Determine the (X, Y) coordinate at the center of the cell enclosing the given text.  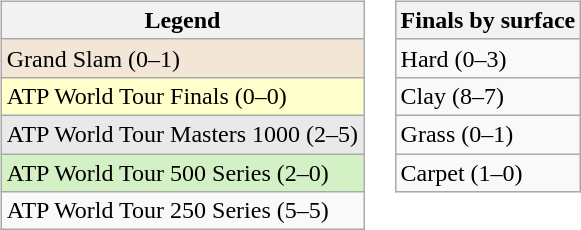
Finals by surface (488, 20)
Grand Slam (0–1) (182, 58)
Hard (0–3) (488, 58)
ATP World Tour 250 Series (5–5) (182, 211)
ATP World Tour Finals (0–0) (182, 96)
Carpet (1–0) (488, 173)
ATP World Tour Masters 1000 (2–5) (182, 134)
Grass (0–1) (488, 134)
ATP World Tour 500 Series (2–0) (182, 173)
Clay (8–7) (488, 96)
Legend (182, 20)
